Provide the [X, Y] coordinate of the cell's center where the given text is located.  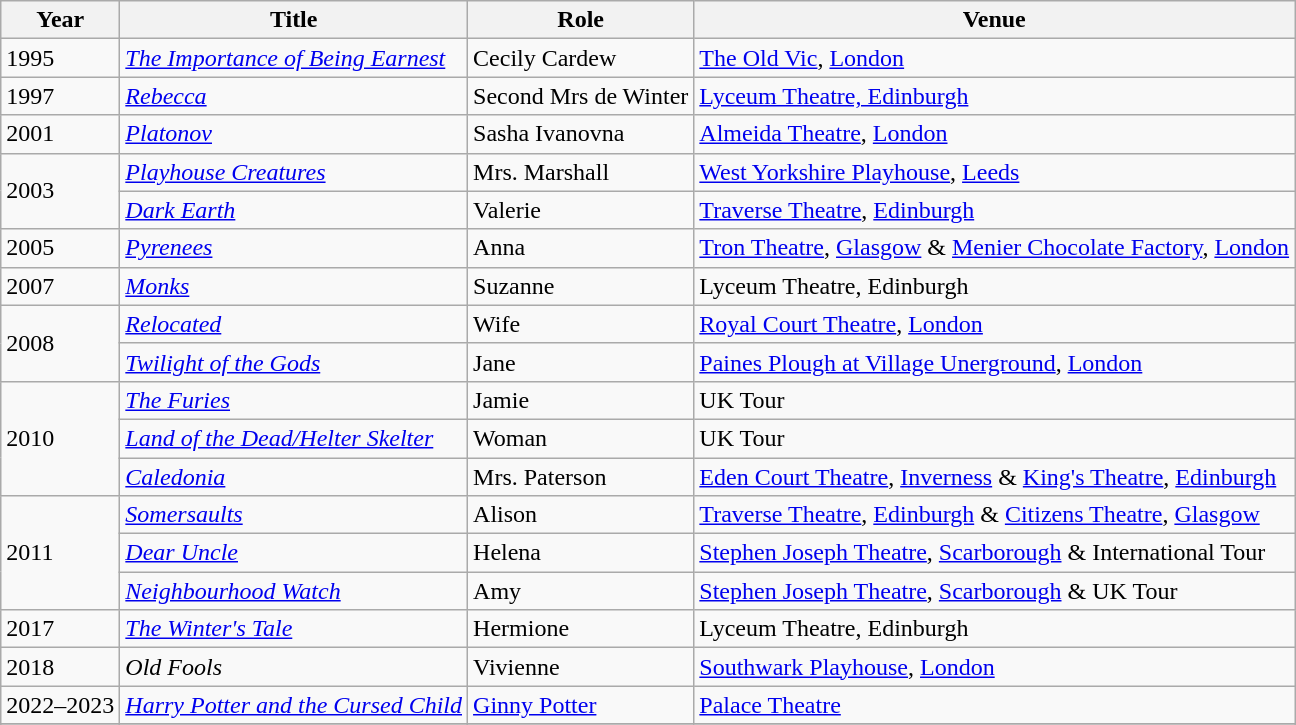
The Winter's Tale [294, 629]
Mrs. Paterson [581, 477]
The Importance of Being Earnest [294, 58]
Jamie [581, 400]
Suzanne [581, 286]
Palace Theatre [994, 705]
2001 [60, 134]
2011 [60, 553]
Mrs. Marshall [581, 172]
2017 [60, 629]
Helena [581, 553]
Paines Plough at Village Unerground, London [994, 362]
Tron Theatre, Glasgow & Menier Chocolate Factory, London [994, 248]
2008 [60, 343]
The Furies [294, 400]
Cecily Cardew [581, 58]
Venue [994, 20]
Traverse Theatre, Edinburgh & Citizens Theatre, Glasgow [994, 515]
Woman [581, 438]
Relocated [294, 324]
Alison [581, 515]
West Yorkshire Playhouse, Leeds [994, 172]
2003 [60, 191]
Hermione [581, 629]
2010 [60, 438]
Playhouse Creatures [294, 172]
Neighbourhood Watch [294, 591]
1995 [60, 58]
Pyrenees [294, 248]
2022–2023 [60, 705]
Rebecca [294, 96]
Platonov [294, 134]
Caledonia [294, 477]
2018 [60, 667]
Eden Court Theatre, Inverness & King's Theatre, Edinburgh [994, 477]
Jane [581, 362]
Dark Earth [294, 210]
Amy [581, 591]
Monks [294, 286]
Title [294, 20]
Almeida Theatre, London [994, 134]
Traverse Theatre, Edinburgh [994, 210]
2005 [60, 248]
Valerie [581, 210]
Year [60, 20]
Wife [581, 324]
Second Mrs de Winter [581, 96]
1997 [60, 96]
2007 [60, 286]
Vivienne [581, 667]
Role [581, 20]
Royal Court Theatre, London [994, 324]
Stephen Joseph Theatre, Scarborough & UK Tour [994, 591]
Dear Uncle [294, 553]
Old Fools [294, 667]
Somersaults [294, 515]
Anna [581, 248]
Sasha Ivanovna [581, 134]
Ginny Potter [581, 705]
Stephen Joseph Theatre, Scarborough & International Tour [994, 553]
Southwark Playhouse, London [994, 667]
The Old Vic, London [994, 58]
Land of the Dead/Helter Skelter [294, 438]
Twilight of the Gods [294, 362]
Harry Potter and the Cursed Child [294, 705]
